From the cell containing the given text, extract its center point as (X, Y) coordinate. 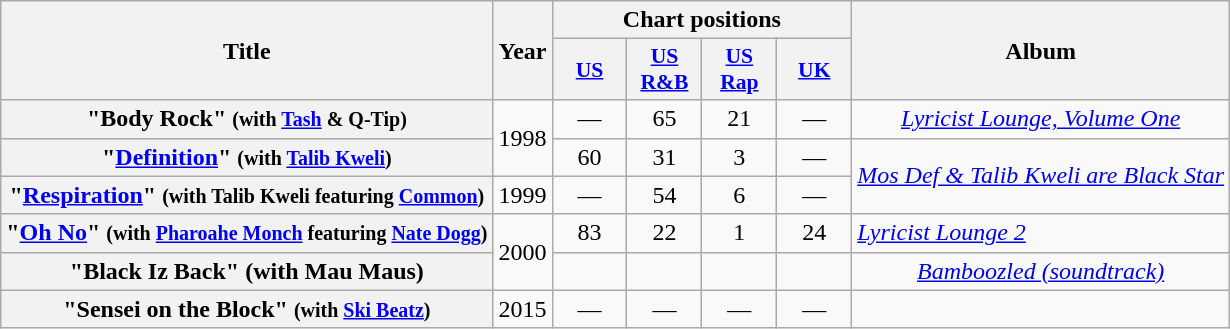
21 (740, 119)
54 (664, 195)
6 (740, 195)
83 (590, 233)
Album (1041, 50)
UK (814, 70)
3 (740, 157)
1998 (522, 138)
24 (814, 233)
"Respiration" (with Talib Kweli featuring Common) (247, 195)
"Sensei on the Block" (with Ski Beatz) (247, 309)
USRap (740, 70)
60 (590, 157)
65 (664, 119)
"Body Rock" (with Tash & Q-Tip) (247, 119)
1999 (522, 195)
Bamboozled (soundtrack) (1041, 271)
Mos Def & Talib Kweli are Black Star (1041, 176)
Lyricist Lounge 2 (1041, 233)
1 (740, 233)
"Definition" (with Talib Kweli) (247, 157)
2015 (522, 309)
Title (247, 50)
31 (664, 157)
US (590, 70)
"Black Iz Back" (with Mau Maus) (247, 271)
Chart positions (702, 20)
Lyricist Lounge, Volume One (1041, 119)
USR&B (664, 70)
"Oh No" (with Pharoahe Monch featuring Nate Dogg) (247, 233)
22 (664, 233)
2000 (522, 252)
Year (522, 50)
